For the text-containing cell, return its midpoint in [x, y] coordinate format. 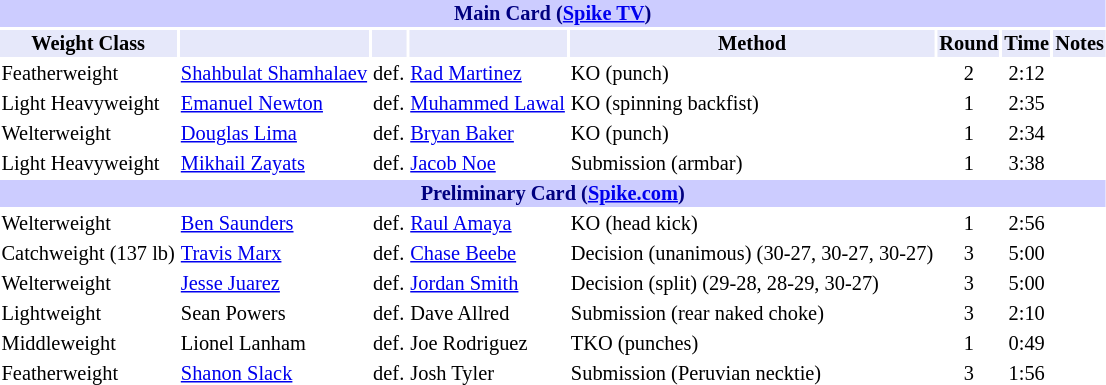
Featherweight [88, 74]
Bryan Baker [488, 134]
Method [752, 44]
Submission (armbar) [752, 164]
0:49 [1027, 344]
KO (spinning backfist) [752, 104]
Muhammed Lawal [488, 104]
Ben Saunders [274, 224]
Main Card (Spike TV) [552, 14]
Sean Powers [274, 314]
Middleweight [88, 344]
Round [969, 44]
Decision (unanimous) (30-27, 30-27, 30-27) [752, 254]
Decision (split) (29-28, 28-29, 30-27) [752, 284]
2:56 [1027, 224]
2:10 [1027, 314]
KO (head kick) [752, 224]
2 [969, 74]
Preliminary Card (Spike.com) [552, 194]
Travis Marx [274, 254]
Dave Allred [488, 314]
Jacob Noe [488, 164]
Joe Rodriguez [488, 344]
2:12 [1027, 74]
Lionel Lanham [274, 344]
Mikhail Zayats [274, 164]
Notes [1080, 44]
Time [1027, 44]
Submission (rear naked choke) [752, 314]
Raul Amaya [488, 224]
Lightweight [88, 314]
3:38 [1027, 164]
Catchweight (137 lb) [88, 254]
Weight Class [88, 44]
TKO (punches) [752, 344]
Shahbulat Shamhalaev [274, 74]
Rad Martinez [488, 74]
2:35 [1027, 104]
Emanuel Newton [274, 104]
2:34 [1027, 134]
Jordan Smith [488, 284]
Douglas Lima [274, 134]
Jesse Juarez [274, 284]
Chase Beebe [488, 254]
